Locate the cell with the specified text and output its [x, y] center coordinate. 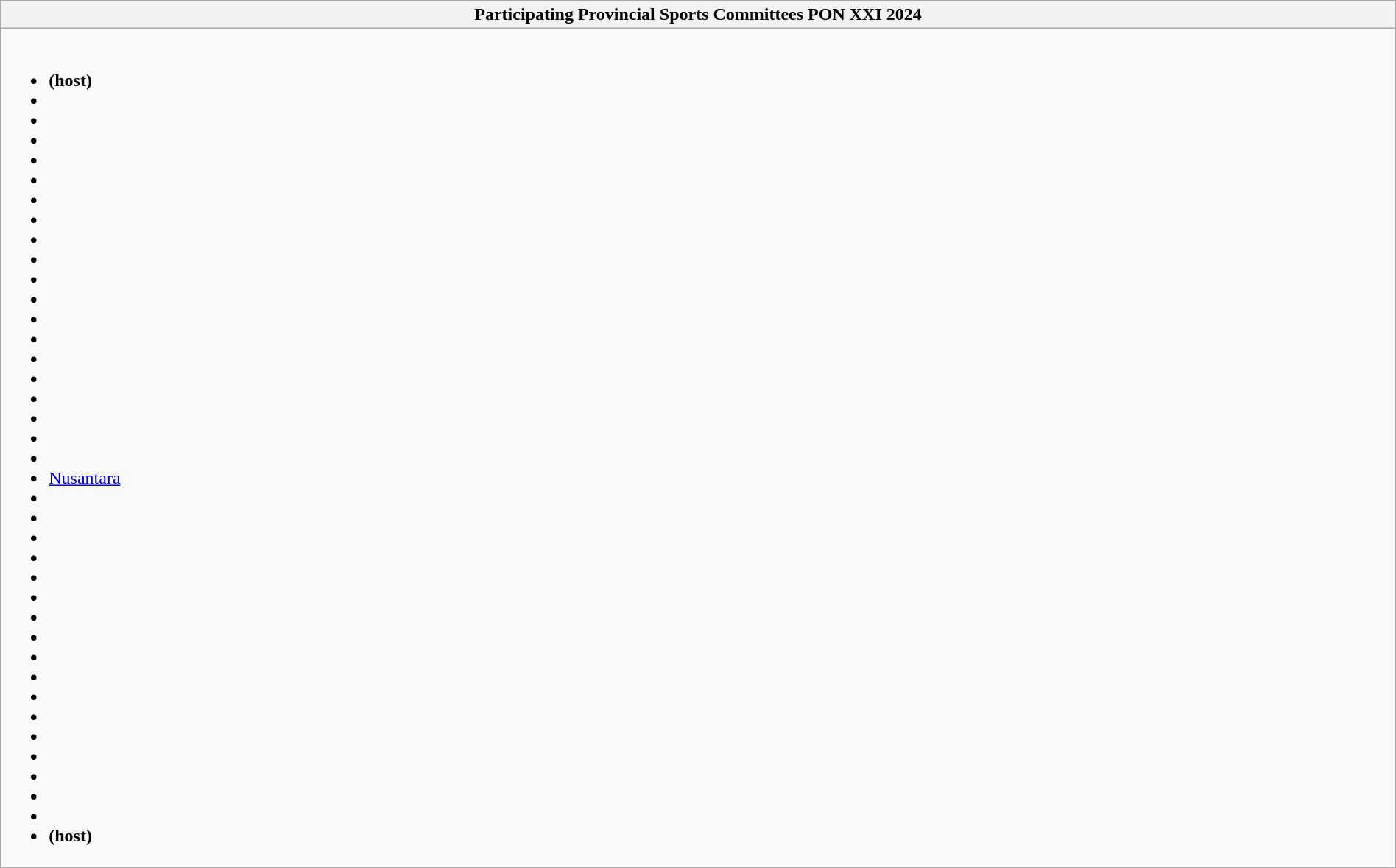
(host)Nusantara (host) [698, 448]
Participating Provincial Sports Committees PON XXI 2024 [698, 15]
